Find where the given text appears and provide that cell's center as (x, y) coordinate. 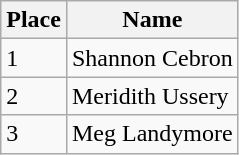
1 (34, 58)
3 (34, 134)
Shannon Cebron (152, 58)
2 (34, 96)
Name (152, 20)
Place (34, 20)
Meg Landymore (152, 134)
Meridith Ussery (152, 96)
